Provide the [x, y] coordinate of the cell's center where the given text is located.  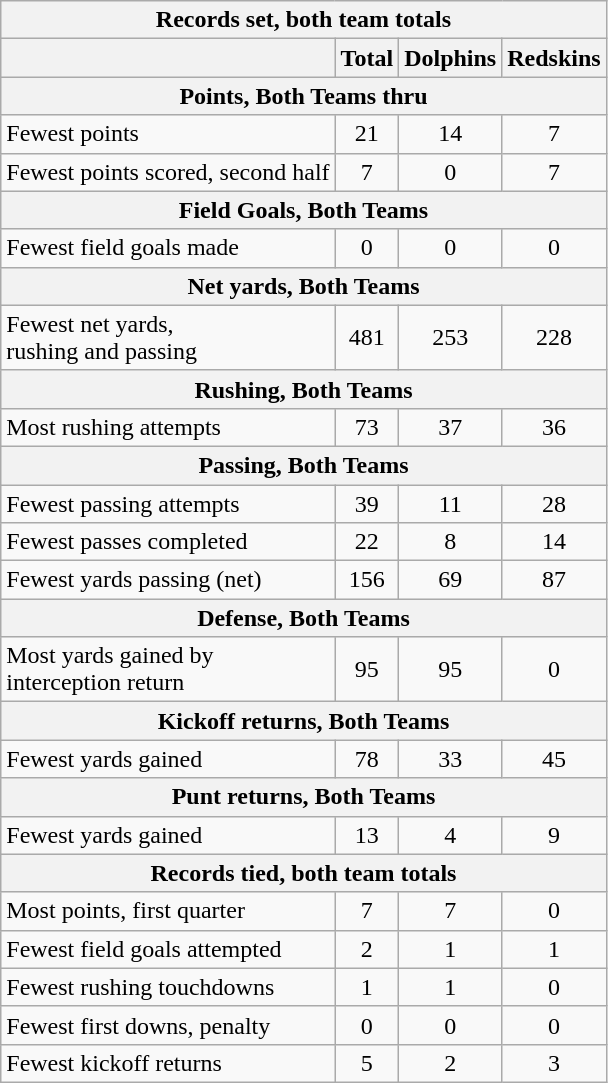
Fewest first downs, penalty [168, 1025]
69 [450, 580]
Fewest field goals attempted [168, 949]
13 [367, 835]
Most yards gained by interception return [168, 670]
Fewest net yards, rushing and passing [168, 338]
73 [367, 427]
Field Goals, Both Teams [304, 210]
Punt returns, Both Teams [304, 797]
5 [367, 1063]
Fewest passes completed [168, 542]
Rushing, Both Teams [304, 389]
Defense, Both Teams [304, 618]
Fewest points scored, second half [168, 172]
39 [367, 503]
Dolphins [450, 58]
Most rushing attempts [168, 427]
Total [367, 58]
22 [367, 542]
28 [554, 503]
36 [554, 427]
Redskins [554, 58]
11 [450, 503]
Points, Both Teams thru [304, 96]
Fewest passing attempts [168, 503]
78 [367, 759]
37 [450, 427]
Records tied, both team totals [304, 873]
Kickoff returns, Both Teams [304, 721]
Fewest rushing touchdowns [168, 987]
21 [367, 134]
481 [367, 338]
Fewest field goals made [168, 248]
156 [367, 580]
Most points, first quarter [168, 911]
9 [554, 835]
4 [450, 835]
Fewest points [168, 134]
253 [450, 338]
8 [450, 542]
228 [554, 338]
Fewest kickoff returns [168, 1063]
87 [554, 580]
3 [554, 1063]
Fewest yards passing (net) [168, 580]
Net yards, Both Teams [304, 286]
Records set, both team totals [304, 20]
Passing, Both Teams [304, 465]
33 [450, 759]
45 [554, 759]
